Return the [X, Y] coordinate for the center point of the cell that contains the specified text.  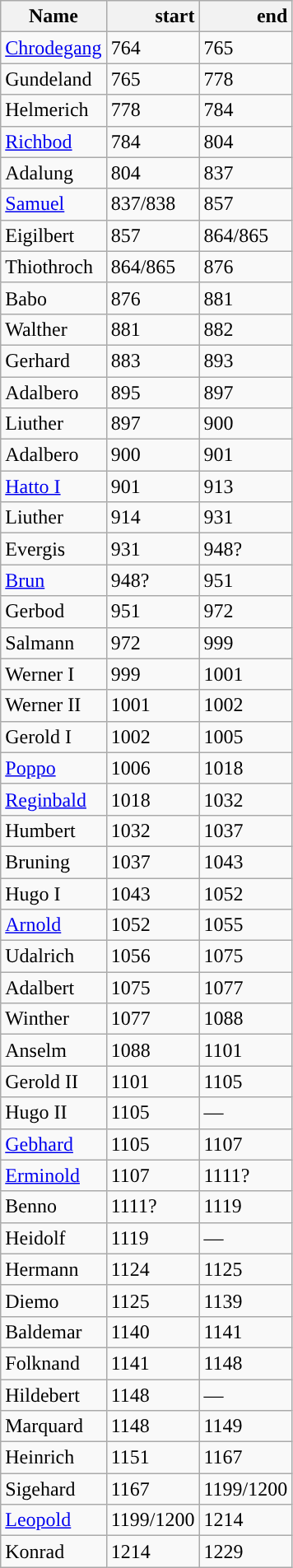
Benno [53, 1207]
Werner I [53, 674]
Hugo I [53, 893]
Richbod [53, 142]
Samuel [53, 204]
start [153, 16]
882 [245, 329]
Bruning [53, 862]
Sigehard [53, 1489]
Gerhard [53, 361]
837 [245, 173]
Chrodegang [53, 48]
1124 [153, 1269]
Hildebert [53, 1395]
Brun [53, 580]
Erminold [53, 1175]
764 [153, 48]
Hugo II [53, 1113]
883 [153, 361]
913 [245, 486]
1005 [245, 737]
Babo [53, 298]
1229 [245, 1552]
914 [153, 518]
1140 [153, 1332]
Diemo [53, 1300]
Adalbert [53, 988]
Hatto I [53, 486]
Heinrich [53, 1458]
837/838 [153, 204]
Helmerich [53, 110]
Heidolf [53, 1238]
Leopold [53, 1520]
Baldemar [53, 1332]
Gerold I [53, 737]
895 [153, 393]
Gerbod [53, 612]
1055 [245, 925]
Eigilbert [53, 235]
Arnold [53, 925]
1056 [153, 956]
Salmann [53, 643]
Evergis [53, 549]
Anselm [53, 1050]
Adalung [53, 173]
Reginbald [53, 799]
Poppo [53, 768]
Humbert [53, 831]
Walther [53, 329]
Marquard [53, 1426]
Thiothroch [53, 267]
1006 [153, 768]
1139 [245, 1300]
893 [245, 361]
Werner II [53, 705]
Name [53, 16]
Folknand [53, 1363]
end [245, 16]
Udalrich [53, 956]
Gundeland [53, 79]
Hermann [53, 1269]
Gerold II [53, 1082]
Winther [53, 1019]
1151 [153, 1458]
1149 [245, 1426]
Konrad [53, 1552]
Gebhard [53, 1144]
